From the cell containing the given text, extract its center point as [x, y] coordinate. 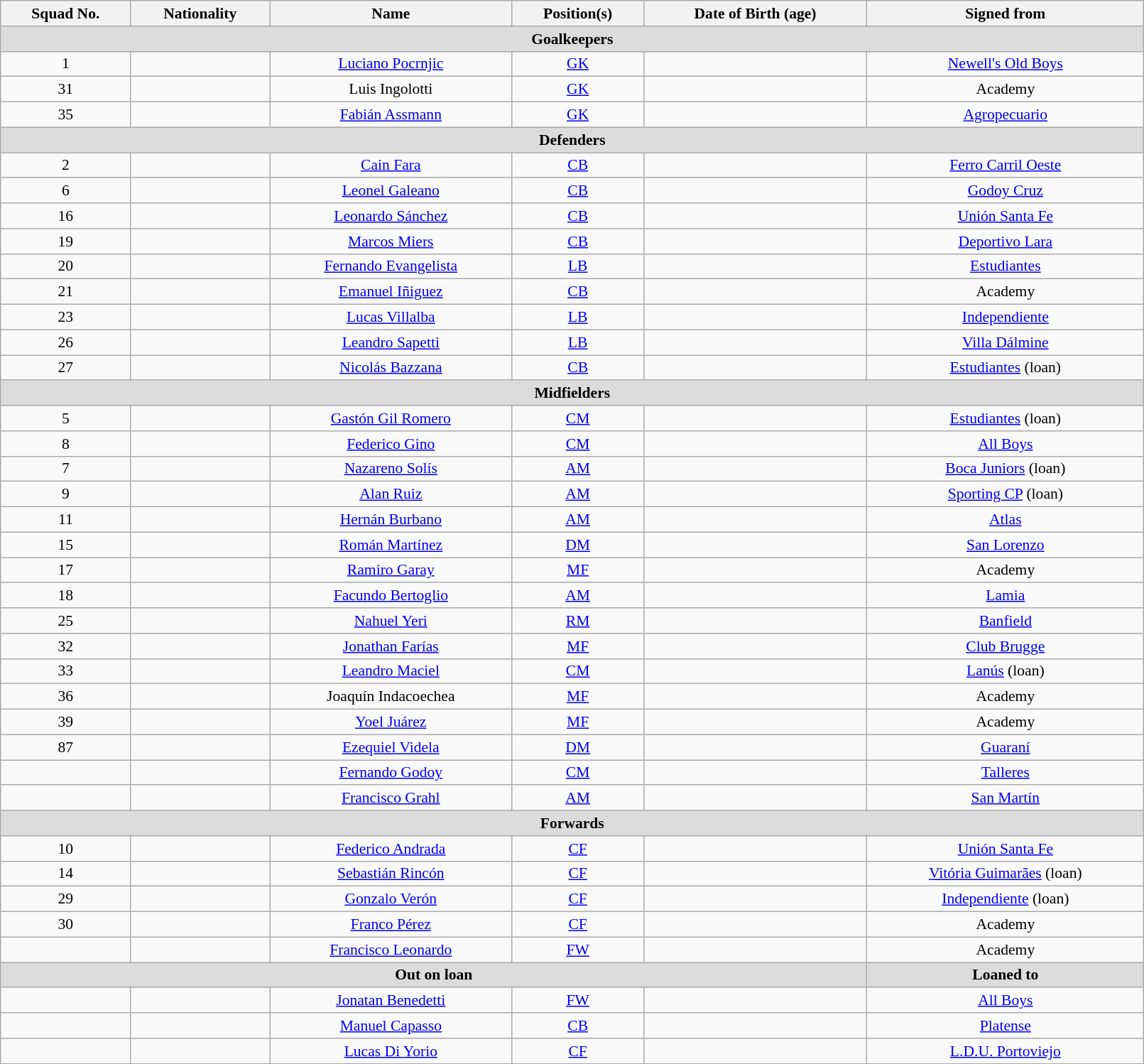
Cain Fara [391, 165]
Ferro Carril Oeste [1006, 165]
Francisco Grahl [391, 798]
Luis Ingolotti [391, 89]
29 [65, 899]
Position(s) [578, 13]
Newell's Old Boys [1006, 64]
Gastón Gil Romero [391, 418]
Nahuel Yeri [391, 621]
20 [65, 266]
Goalkeepers [572, 39]
16 [65, 216]
Luciano Pocrnjic [391, 64]
Nicolás Bazzana [391, 368]
Independiente [1006, 317]
27 [65, 368]
Leandro Maciel [391, 671]
Joaquín Indacoechea [391, 697]
Forwards [572, 823]
Fernando Evangelista [391, 266]
Boca Juniors (loan) [1006, 469]
Manuel Capasso [391, 1026]
Ramiro Garay [391, 570]
Leandro Sapetti [391, 342]
Franco Pérez [391, 925]
Román Martínez [391, 545]
Talleres [1006, 773]
14 [65, 874]
Jonathan Farías [391, 646]
Fernando Godoy [391, 773]
18 [65, 596]
Midfielders [572, 393]
11 [65, 520]
33 [65, 671]
Atlas [1006, 520]
17 [65, 570]
Emanuel Iñiguez [391, 292]
15 [65, 545]
Nationality [200, 13]
Guaraní [1006, 747]
10 [65, 849]
7 [65, 469]
Facundo Bertoglio [391, 596]
Estudiantes [1006, 266]
Sporting CP (loan) [1006, 494]
Fabián Assmann [391, 115]
Sebastián Rincón [391, 874]
Signed from [1006, 13]
Loaned to [1006, 975]
Vitória Guimarães (loan) [1006, 874]
5 [65, 418]
Lamia [1006, 596]
L.D.U. Portoviejo [1006, 1051]
Banfield [1006, 621]
36 [65, 697]
Yoel Juárez [391, 722]
Federico Gino [391, 444]
1 [65, 64]
Nazareno Solís [391, 469]
Gonzalo Verón [391, 899]
Independiente (loan) [1006, 899]
39 [65, 722]
25 [65, 621]
Name [391, 13]
6 [65, 191]
2 [65, 165]
Jonatan Benedetti [391, 1001]
Leonardo Sánchez [391, 216]
19 [65, 241]
Villa Dálmine [1006, 342]
Defenders [572, 140]
8 [65, 444]
Club Brugge [1006, 646]
Alan Ruiz [391, 494]
Federico Andrada [391, 849]
Agropecuario [1006, 115]
26 [65, 342]
Date of Birth (age) [756, 13]
Godoy Cruz [1006, 191]
87 [65, 747]
Lucas Di Yorio [391, 1051]
Marcos Miers [391, 241]
Ezequiel Videla [391, 747]
31 [65, 89]
35 [65, 115]
Deportivo Lara [1006, 241]
Out on loan [434, 975]
23 [65, 317]
RM [578, 621]
Platense [1006, 1026]
30 [65, 925]
Squad No. [65, 13]
21 [65, 292]
Leonel Galeano [391, 191]
32 [65, 646]
San Martín [1006, 798]
Francisco Leonardo [391, 950]
Hernán Burbano [391, 520]
Lucas Villalba [391, 317]
9 [65, 494]
San Lorenzo [1006, 545]
Lanús (loan) [1006, 671]
